For the text-containing cell, return its midpoint in [X, Y] coordinate format. 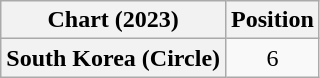
6 [273, 58]
Chart (2023) [114, 20]
South Korea (Circle) [114, 58]
Position [273, 20]
